Detect which cell encompasses the target text, then output its (X, Y) center coordinate. 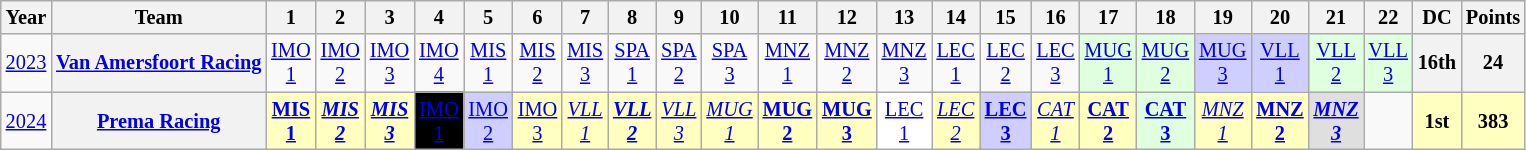
2023 (26, 63)
383 (1493, 121)
5 (488, 17)
10 (729, 17)
2024 (26, 121)
22 (1388, 17)
Team (158, 17)
2 (340, 17)
CAT3 (1166, 121)
16 (1055, 17)
12 (847, 17)
19 (1222, 17)
18 (1166, 17)
24 (1493, 63)
CAT1 (1055, 121)
16th (1437, 63)
SPA1 (632, 63)
13 (904, 17)
Year (26, 17)
7 (585, 17)
3 (390, 17)
11 (788, 17)
DC (1437, 17)
6 (538, 17)
Van Amersfoort Racing (158, 63)
15 (1006, 17)
CAT2 (1108, 121)
8 (632, 17)
14 (956, 17)
9 (678, 17)
SPA2 (678, 63)
21 (1336, 17)
20 (1280, 17)
IMO4 (438, 63)
1st (1437, 121)
Prema Racing (158, 121)
17 (1108, 17)
SPA3 (729, 63)
4 (438, 17)
Points (1493, 17)
1 (290, 17)
